For the text-containing cell, return its midpoint in [x, y] coordinate format. 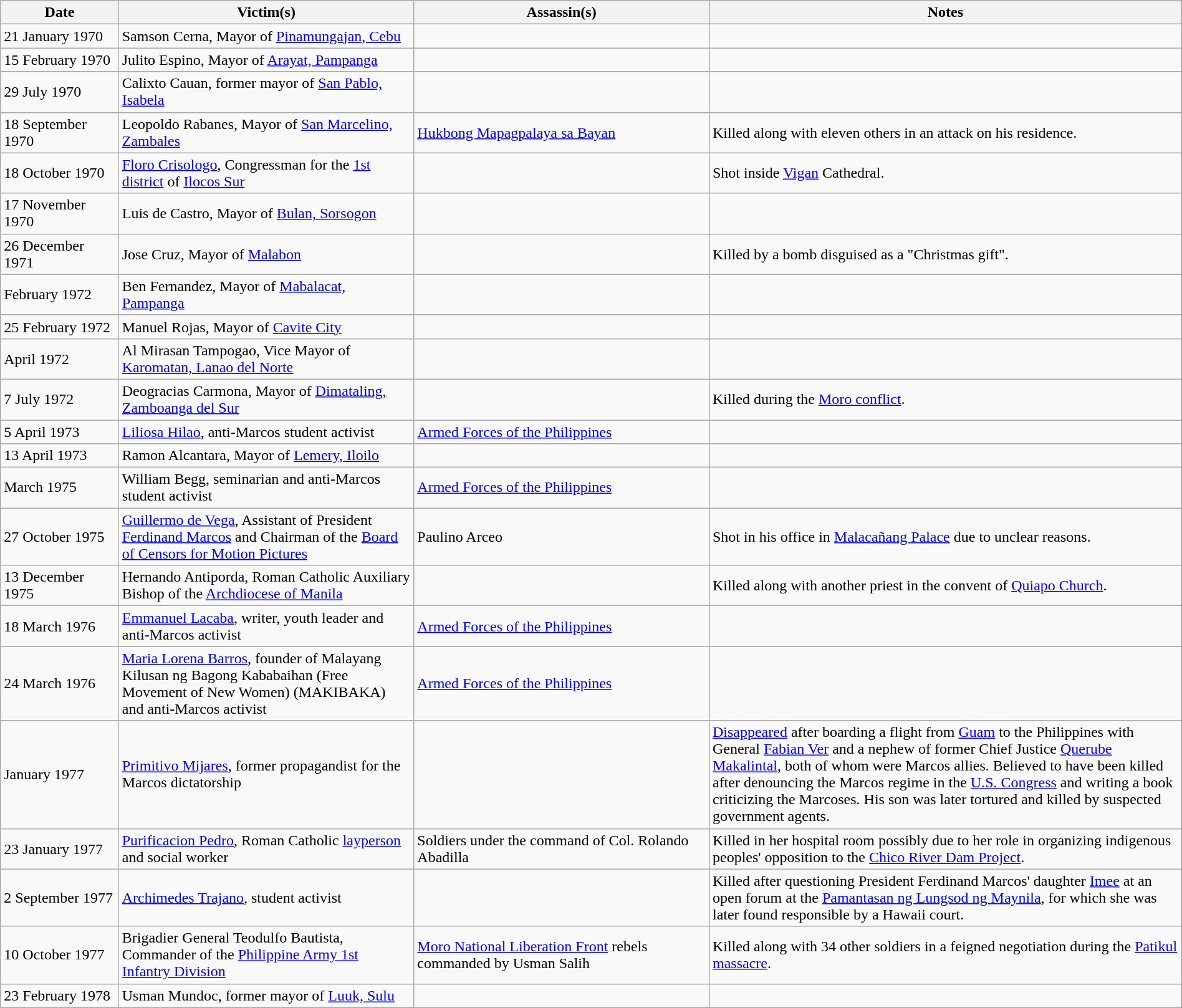
Deogracias Carmona, Mayor of Dimataling, Zamboanga del Sur [266, 399]
24 March 1976 [60, 683]
Archimedes Trajano, student activist [266, 898]
Ramon Alcantara, Mayor of Lemery, Iloilo [266, 456]
January 1977 [60, 774]
Al Mirasan Tampogao, Vice Mayor of Karomatan, Lanao del Norte [266, 359]
Notes [945, 12]
Luis de Castro, Mayor of Bulan, Sorsogon [266, 213]
April 1972 [60, 359]
March 1975 [60, 487]
Shot inside Vigan Cathedral. [945, 173]
Killed along with eleven others in an attack on his residence. [945, 132]
Killed in her hospital room possibly due to her role in organizing indigenous peoples' opposition to the Chico River Dam Project. [945, 849]
Brigadier General Teodulfo Bautista, Commander of the Philippine Army 1st Infantry Division [266, 955]
Leopoldo Rabanes, Mayor of San Marcelino, Zambales [266, 132]
Ben Fernandez, Mayor of Mabalacat, Pampanga [266, 294]
Julito Espino, Mayor of Arayat, Pampanga [266, 60]
18 March 1976 [60, 626]
13 December 1975 [60, 586]
25 February 1972 [60, 327]
21 January 1970 [60, 36]
Killed by a bomb disguised as a "Christmas gift". [945, 254]
26 December 1971 [60, 254]
Killed along with another priest in the convent of Quiapo Church. [945, 586]
23 February 1978 [60, 996]
2 September 1977 [60, 898]
Shot in his office in Malacañang Palace due to unclear reasons. [945, 537]
Hernando Antiporda, Roman Catholic Auxiliary Bishop of the Archdiocese of Manila [266, 586]
Assassin(s) [562, 12]
Soldiers under the command of Col. Rolando Abadilla [562, 849]
Hukbong Mapagpalaya sa Bayan [562, 132]
Guillermo de Vega, Assistant of President Ferdinand Marcos and Chairman of the Board of Censors for Motion Pictures [266, 537]
Calixto Cauan, former mayor of San Pablo, Isabela [266, 92]
27 October 1975 [60, 537]
13 April 1973 [60, 456]
Floro Crisologo, Congressman for the 1st district of Ilocos Sur [266, 173]
Samson Cerna, Mayor of Pinamungajan, Cebu [266, 36]
February 1972 [60, 294]
Usman Mundoc, former mayor of Luuk, Sulu [266, 996]
Jose Cruz, Mayor of Malabon [266, 254]
Killed during the Moro conflict. [945, 399]
Date [60, 12]
7 July 1972 [60, 399]
Victim(s) [266, 12]
William Begg, seminarian and anti-Marcos student activist [266, 487]
10 October 1977 [60, 955]
5 April 1973 [60, 432]
15 February 1970 [60, 60]
Moro National Liberation Front rebels commanded by Usman Salih [562, 955]
18 October 1970 [60, 173]
Killed along with 34 other soldiers in a feigned negotiation during the Patikul massacre. [945, 955]
23 January 1977 [60, 849]
Paulino Arceo [562, 537]
Maria Lorena Barros, founder of Malayang Kilusan ng Bagong Kababaihan (Free Movement of New Women) (MAKIBAKA) and anti-Marcos activist [266, 683]
18 September 1970 [60, 132]
29 July 1970 [60, 92]
Purificacion Pedro, Roman Catholic layperson and social worker [266, 849]
Manuel Rojas, Mayor of Cavite City [266, 327]
Primitivo Mijares, former propagandist for the Marcos dictatorship [266, 774]
Emmanuel Lacaba, writer, youth leader and anti-Marcos activist [266, 626]
Liliosa Hilao, anti-Marcos student activist [266, 432]
17 November 1970 [60, 213]
